From the cell containing the given text, extract its center point as [x, y] coordinate. 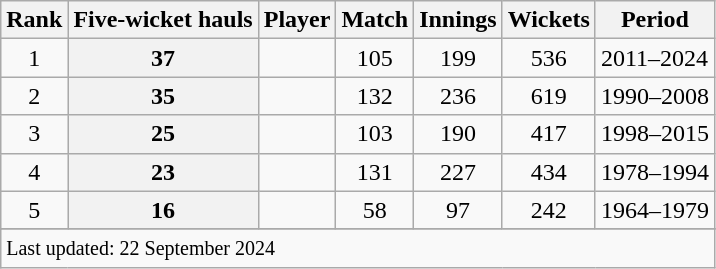
1 [34, 58]
1990–2008 [654, 96]
Last updated: 22 September 2024 [358, 248]
Match [375, 20]
242 [548, 210]
131 [375, 172]
35 [163, 96]
536 [548, 58]
236 [458, 96]
1998–2015 [654, 134]
227 [458, 172]
199 [458, 58]
16 [163, 210]
Rank [34, 20]
Player [297, 20]
434 [548, 172]
417 [548, 134]
190 [458, 134]
3 [34, 134]
2 [34, 96]
Period [654, 20]
Five-wicket hauls [163, 20]
4 [34, 172]
Wickets [548, 20]
97 [458, 210]
23 [163, 172]
1978–1994 [654, 172]
105 [375, 58]
619 [548, 96]
25 [163, 134]
103 [375, 134]
132 [375, 96]
Innings [458, 20]
2011–2024 [654, 58]
1964–1979 [654, 210]
37 [163, 58]
58 [375, 210]
5 [34, 210]
